Pinpoint the cell where the given text exists, returning its [x, y] midpoint coordinate. 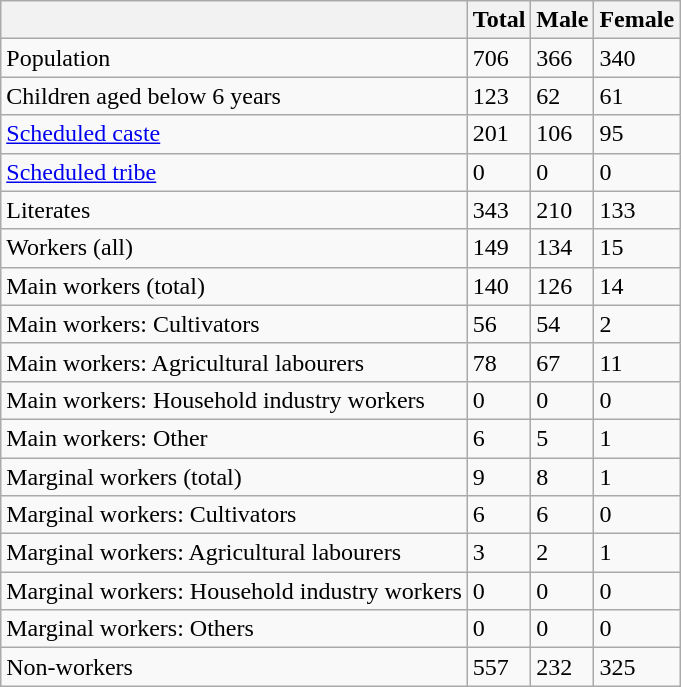
Marginal workers (total) [234, 477]
Scheduled caste [234, 134]
61 [637, 96]
123 [499, 96]
126 [562, 286]
106 [562, 134]
5 [562, 438]
325 [637, 667]
343 [499, 210]
140 [499, 286]
56 [499, 324]
232 [562, 667]
Main workers: Household industry workers [234, 400]
9 [499, 477]
11 [637, 362]
149 [499, 248]
54 [562, 324]
Total [499, 20]
67 [562, 362]
8 [562, 477]
706 [499, 58]
Non-workers [234, 667]
3 [499, 553]
134 [562, 248]
Workers (all) [234, 248]
133 [637, 210]
Literates [234, 210]
201 [499, 134]
15 [637, 248]
Marginal workers: Household industry workers [234, 591]
Main workers (total) [234, 286]
210 [562, 210]
Scheduled tribe [234, 172]
Population [234, 58]
557 [499, 667]
Main workers: Cultivators [234, 324]
Marginal workers: Others [234, 629]
62 [562, 96]
Children aged below 6 years [234, 96]
Female [637, 20]
Marginal workers: Agricultural labourers [234, 553]
Main workers: Other [234, 438]
Main workers: Agricultural labourers [234, 362]
366 [562, 58]
Marginal workers: Cultivators [234, 515]
95 [637, 134]
Male [562, 20]
340 [637, 58]
78 [499, 362]
14 [637, 286]
